Return (X, Y) of the center of cell containing provided text 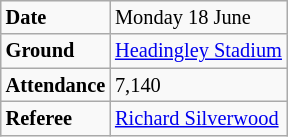
Monday 18 June (198, 17)
Attendance (56, 85)
Ground (56, 51)
Date (56, 17)
7,140 (198, 85)
Headingley Stadium (198, 51)
Referee (56, 118)
Richard Silverwood (198, 118)
